Scan for the cell matching the given text and deliver its [X, Y] coordinate at center. 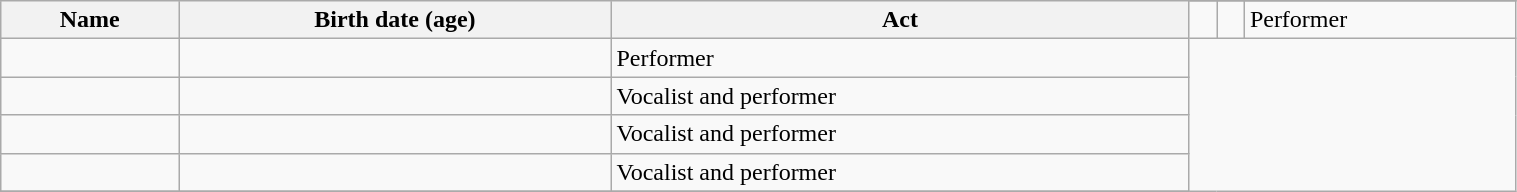
Act [900, 20]
Birth date (age) [395, 20]
Name [90, 20]
